Identify which cell holds the provided text, then report its [X, Y] central coordinate. 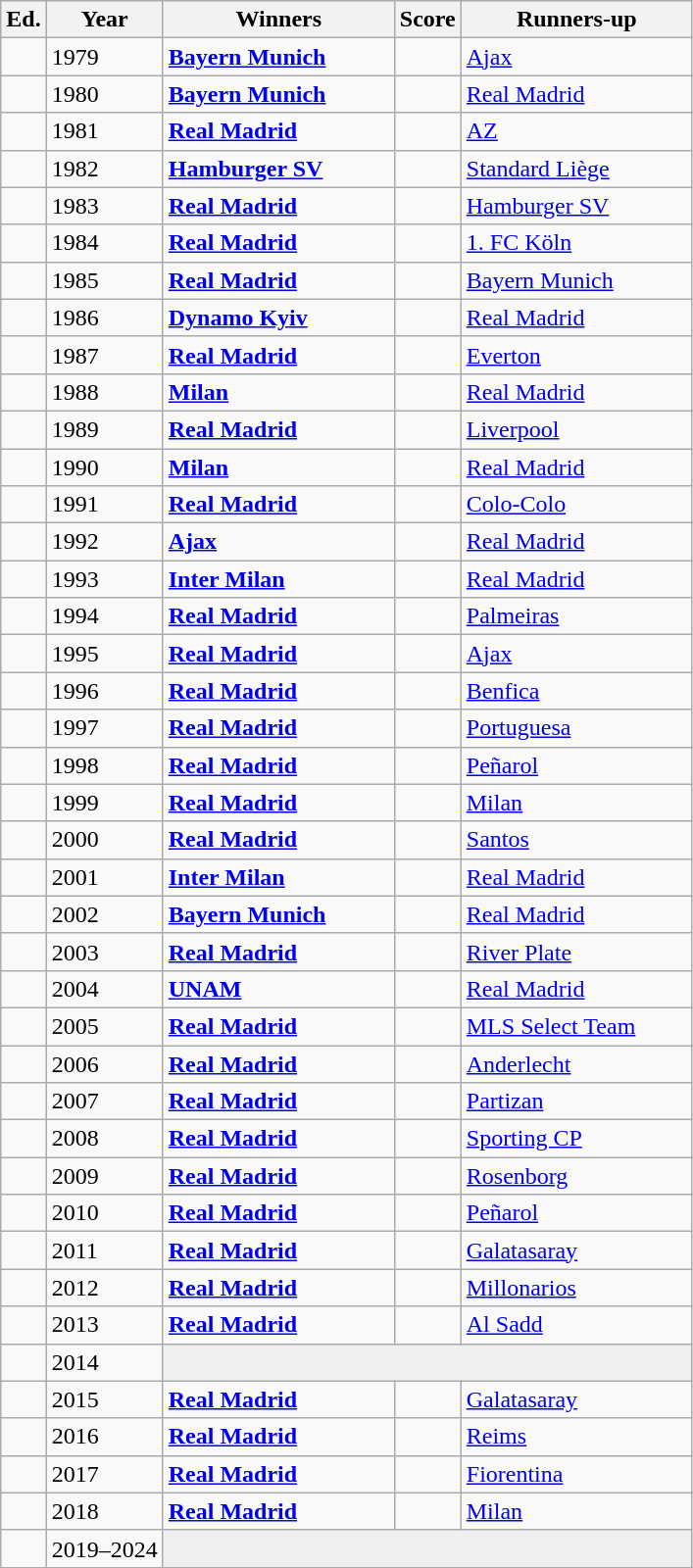
Runners-up [576, 20]
Palmeiras [576, 616]
Standard Liège [576, 169]
1982 [104, 169]
1995 [104, 654]
2003 [104, 952]
1998 [104, 765]
1981 [104, 131]
Year [104, 20]
2011 [104, 1250]
1979 [104, 57]
1993 [104, 579]
2015 [104, 1399]
Reims [576, 1437]
Anderlecht [576, 1063]
2009 [104, 1176]
Al Sadd [576, 1325]
Winners [278, 20]
1988 [104, 392]
2007 [104, 1102]
1996 [104, 691]
1984 [104, 243]
1987 [104, 355]
Ed. [24, 20]
River Plate [576, 952]
2006 [104, 1063]
Rosenborg [576, 1176]
2012 [104, 1288]
Santos [576, 840]
2014 [104, 1362]
1990 [104, 467]
1994 [104, 616]
Dynamo Kyiv [278, 318]
Portuguesa [576, 728]
1997 [104, 728]
UNAM [278, 989]
Sporting CP [576, 1139]
2019–2024 [104, 1548]
Everton [576, 355]
2000 [104, 840]
Partizan [576, 1102]
Millonarios [576, 1288]
MLS Select Team [576, 1026]
2010 [104, 1213]
2005 [104, 1026]
1999 [104, 803]
1989 [104, 429]
1992 [104, 542]
1980 [104, 94]
2001 [104, 877]
2018 [104, 1511]
Liverpool [576, 429]
2004 [104, 989]
1983 [104, 206]
Fiorentina [576, 1474]
Colo-Colo [576, 505]
2017 [104, 1474]
Score [427, 20]
1991 [104, 505]
Benfica [576, 691]
AZ [576, 131]
2008 [104, 1139]
2016 [104, 1437]
2013 [104, 1325]
1. FC Köln [576, 243]
2002 [104, 914]
1985 [104, 280]
1986 [104, 318]
